Find where the given text appears and provide that cell's center as (x, y) coordinate. 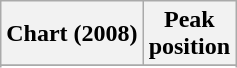
Peakposition (189, 34)
Chart (2008) (72, 34)
